Capture the cell that displays the provided text and extract its [x, y] central coordinate. 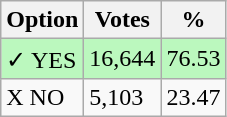
X NO [42, 97]
5,103 [122, 97]
% [194, 20]
Option [42, 20]
16,644 [122, 59]
Votes [122, 20]
76.53 [194, 59]
✓ YES [42, 59]
23.47 [194, 97]
